Detect which cell encompasses the target text, then output its [x, y] center coordinate. 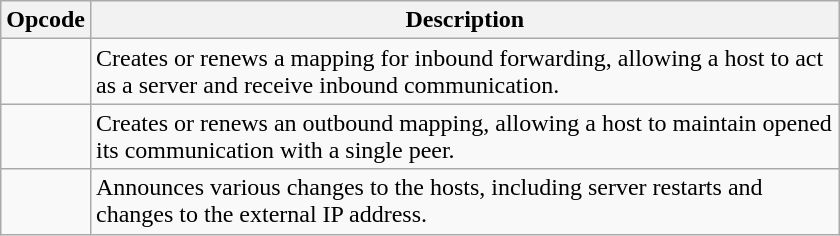
Opcode [46, 20]
Announces various changes to the hosts, including server restarts and changes to the external IP address. [464, 202]
Description [464, 20]
Creates or renews an outbound mapping, allowing a host to maintain opened its communication with a single peer. [464, 136]
Creates or renews a mapping for inbound forwarding, allowing a host to act as a server and receive inbound communication. [464, 72]
